Locate the cell with the specified text and output its (X, Y) center coordinate. 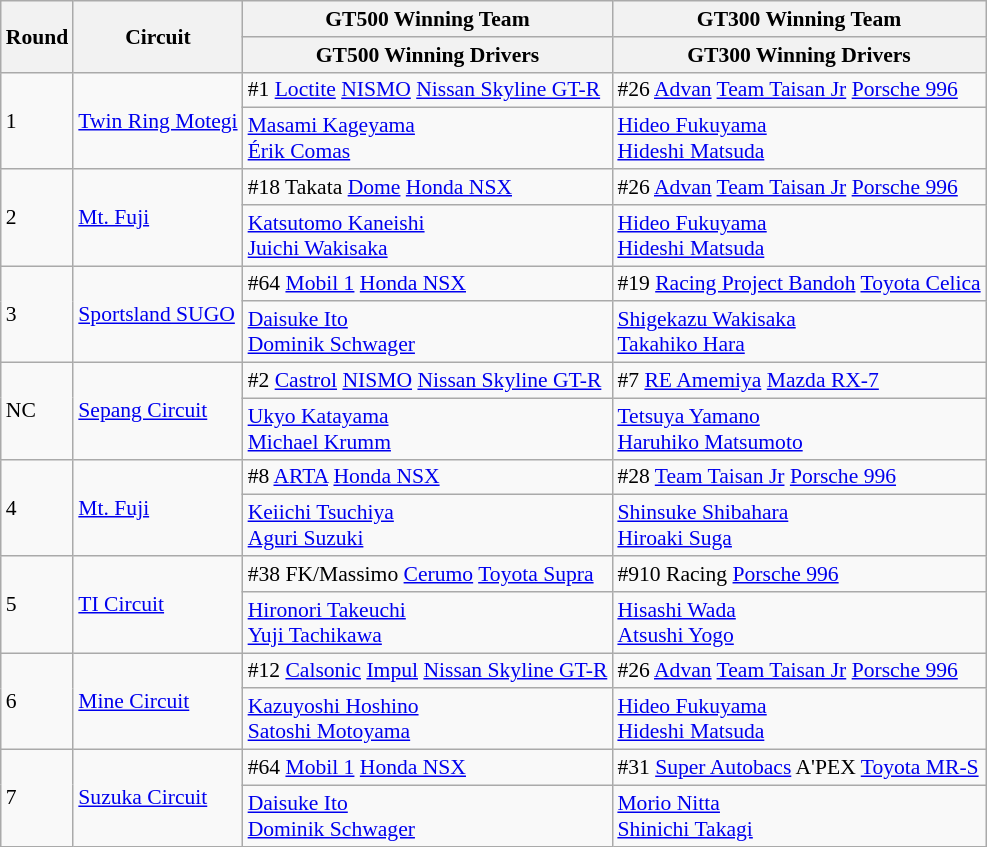
GT500 Winning Drivers (428, 55)
GT300 Winning Drivers (798, 55)
Morio Nitta Shinichi Takagi (798, 816)
Katsutomo Kaneishi Juichi Wakisaka (428, 236)
#1 Loctite NISMO Nissan Skyline GT-R (428, 90)
NC (38, 412)
GT500 Winning Team (428, 19)
3 (38, 314)
Sportsland SUGO (158, 314)
#28 Team Taisan Jr Porsche 996 (798, 477)
GT300 Winning Team (798, 19)
Keiichi Tsuchiya Aguri Suzuki (428, 526)
5 (38, 604)
4 (38, 508)
7 (38, 798)
Mine Circuit (158, 702)
Kazuyoshi Hoshino Satoshi Motoyama (428, 720)
Shigekazu Wakisaka Takahiko Hara (798, 332)
#12 Calsonic Impul Nissan Skyline GT-R (428, 671)
#38 FK/Massimo Cerumo Toyota Supra (428, 574)
Shinsuke Shibahara Hiroaki Suga (798, 526)
Suzuka Circuit (158, 798)
TI Circuit (158, 604)
Hisashi Wada Atsushi Yogo (798, 622)
2 (38, 218)
6 (38, 702)
Round (38, 36)
#31 Super Autobacs A'PEX Toyota MR-S (798, 768)
#7 RE Amemiya Mazda RX-7 (798, 381)
#8 ARTA Honda NSX (428, 477)
Masami Kageyama Érik Comas (428, 138)
Ukyo Katayama Michael Krumm (428, 428)
#910 Racing Porsche 996 (798, 574)
Twin Ring Motegi (158, 120)
1 (38, 120)
Hironori Takeuchi Yuji Tachikawa (428, 622)
Tetsuya Yamano Haruhiko Matsumoto (798, 428)
#19 Racing Project Bandoh Toyota Celica (798, 284)
#18 Takata Dome Honda NSX (428, 187)
Sepang Circuit (158, 412)
Circuit (158, 36)
#2 Castrol NISMO Nissan Skyline GT-R (428, 381)
